Scan for the cell matching the given text and deliver its [X, Y] coordinate at center. 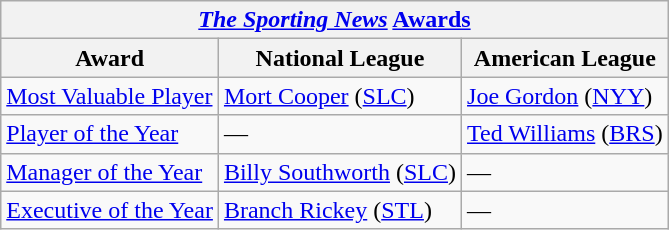
Mort Cooper (SLC) [340, 96]
American League [566, 58]
Billy Southworth (SLC) [340, 172]
Executive of the Year [110, 210]
Award [110, 58]
Manager of the Year [110, 172]
National League [340, 58]
Ted Williams (BRS) [566, 134]
Player of the Year [110, 134]
Branch Rickey (STL) [340, 210]
Joe Gordon (NYY) [566, 96]
The Sporting News Awards [334, 20]
Most Valuable Player [110, 96]
